Find where the given text appears and provide that cell's center as (X, Y) coordinate. 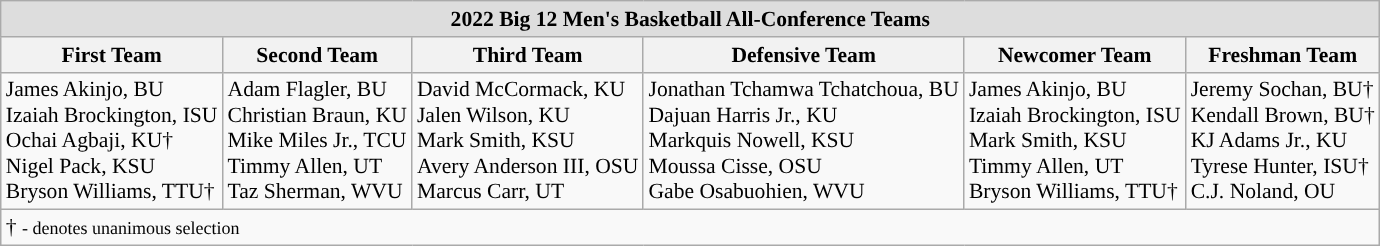
Second Team (316, 55)
Jonathan Tchamwa Tchatchoua, BUDajuan Harris Jr., KUMarkquis Nowell, KSUMoussa Cisse, OSUGabe Osabuohien, WVU (803, 141)
Third Team (528, 55)
Freshman Team (1283, 55)
Jeremy Sochan, BU†Kendall Brown, BU†KJ Adams Jr., KUTyrese Hunter, ISU†C.J. Noland, OU (1283, 141)
† - denotes unanimous selection (690, 228)
Adam Flagler, BUChristian Braun, KUMike Miles Jr., TCUTimmy Allen, UTTaz Sherman, WVU (316, 141)
James Akinjo, BUIzaiah Brockington, ISUOchai Agbaji, KU†Nigel Pack, KSUBryson Williams, TTU† (112, 141)
David McCormack, KUJalen Wilson, KUMark Smith, KSUAvery Anderson III, OSUMarcus Carr, UT (528, 141)
Newcomer Team (1075, 55)
Defensive Team (803, 55)
2022 Big 12 Men's Basketball All-Conference Teams (690, 19)
James Akinjo, BUIzaiah Brockington, ISUMark Smith, KSUTimmy Allen, UTBryson Williams, TTU† (1075, 141)
First Team (112, 55)
